For the text-containing cell, return its midpoint in (X, Y) coordinate format. 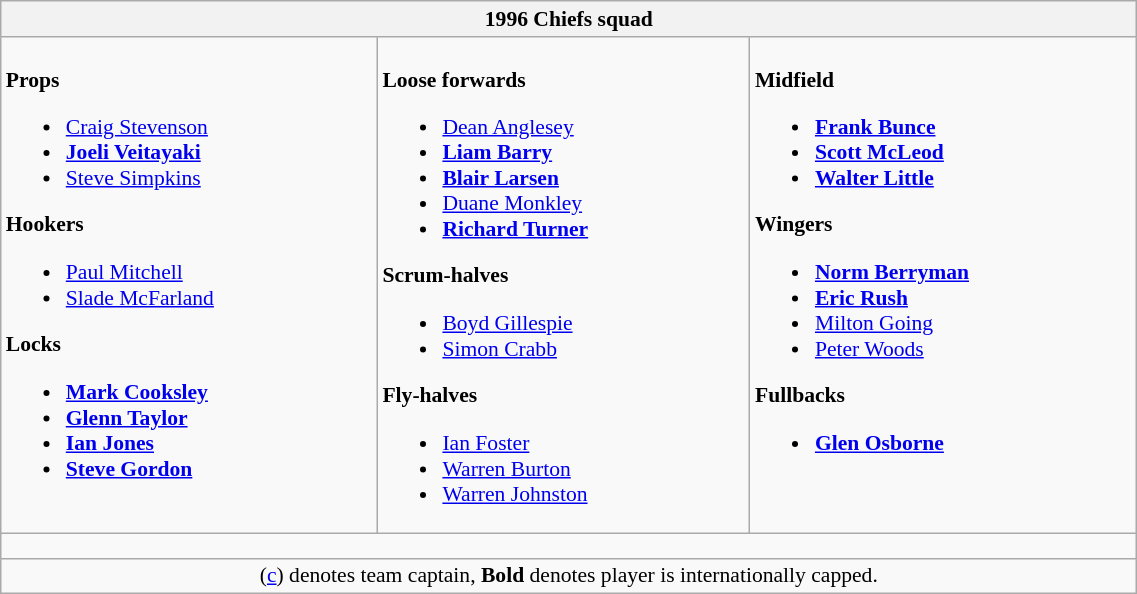
Midfield Frank Bunce Scott McLeod Walter LittleWingers Norm Berryman Eric Rush Milton Going Peter WoodsFullbacks Glen Osborne (944, 286)
Props Craig Stevenson Joeli Veitayaki Steve SimpkinsHookers Paul Mitchell Slade McFarlandLocks Mark Cooksley Glenn Taylor Ian Jones Steve Gordon (190, 286)
1996 Chiefs squad (569, 19)
